Scan for the cell matching the given text and deliver its [x, y] coordinate at center. 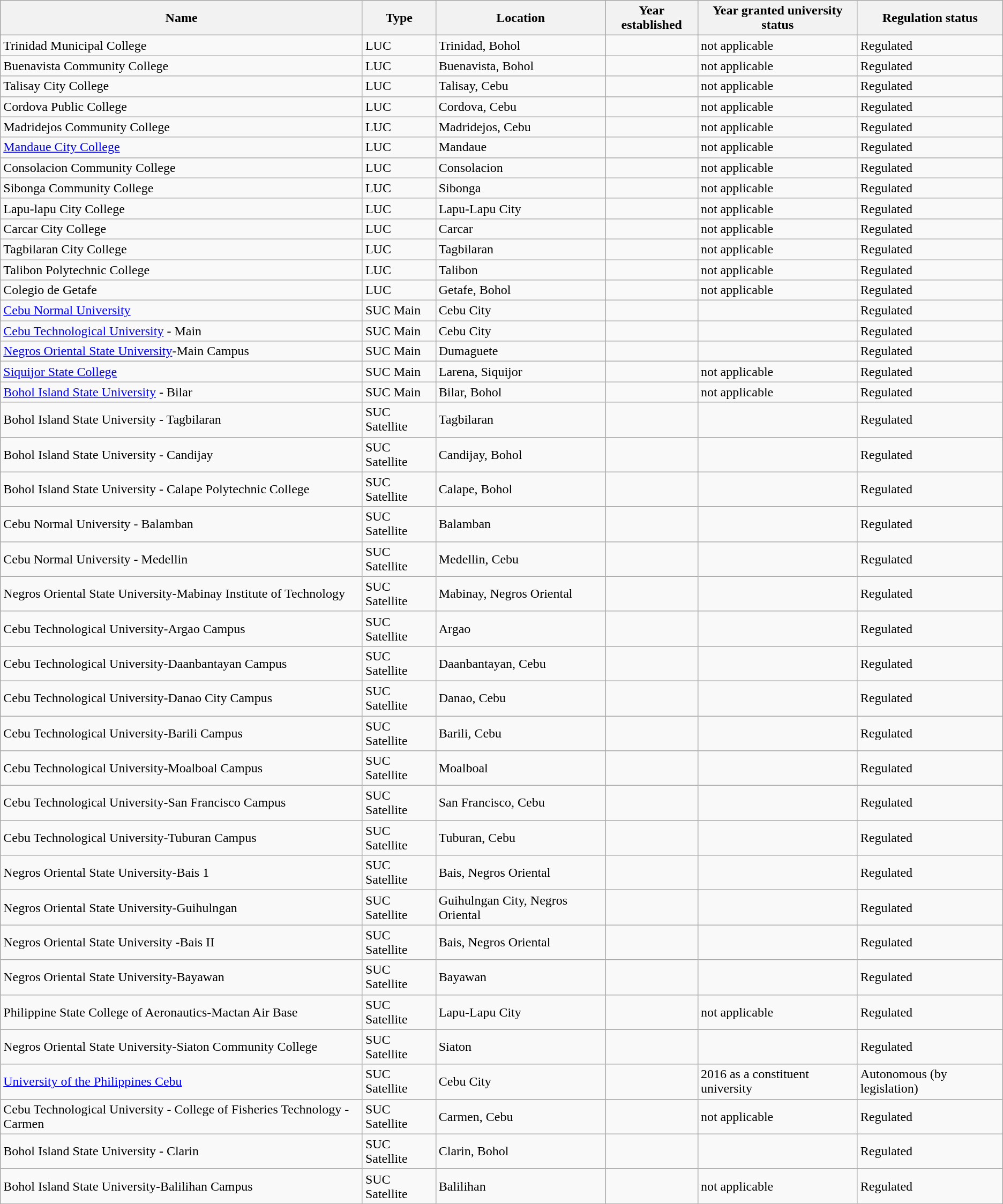
Year granted university status [777, 18]
Negros Oriental State University-Bais 1 [182, 873]
Cebu Technological University-Danao City Campus [182, 698]
Consolacion [521, 168]
Cebu Technological University-Tuburan Campus [182, 838]
Daanbantayan, Cebu [521, 663]
Bohol Island State University - Clarin [182, 1152]
Location [521, 18]
Mabinay, Negros Oriental [521, 593]
2016 as a constituent university [777, 1082]
Madridejos, Cebu [521, 127]
Bohol Island State University - Candijay [182, 454]
Clarin, Bohol [521, 1152]
Cebu Normal University - Balamban [182, 524]
Talibon Polytechnic College [182, 269]
Carcar City College [182, 229]
Colegio de Getafe [182, 290]
Cebu Normal University [182, 311]
Lapu-lapu City College [182, 208]
Talibon [521, 269]
Bilar, Bohol [521, 392]
Cebu Technological University-Moalboal Campus [182, 768]
Trinidad Municipal College [182, 46]
Cebu Normal University - Medellin [182, 559]
Guihulngan City, Negros Oriental [521, 907]
Sibonga Community College [182, 188]
Bohol Island State University - Bilar [182, 392]
Cordova Public College [182, 107]
Cebu Technological University-Argao Campus [182, 629]
Balilihan [521, 1186]
Carmen, Cebu [521, 1116]
Cordova, Cebu [521, 107]
Mandaue [521, 147]
Negros Oriental State University-Siaton Community College [182, 1047]
Sibonga [521, 188]
University of the Philippines Cebu [182, 1082]
Cebu Technological University-Barili Campus [182, 733]
Trinidad, Bohol [521, 46]
Barili, Cebu [521, 733]
Moalboal [521, 768]
Consolacion Community College [182, 168]
Getafe, Bohol [521, 290]
Siquijor State College [182, 372]
Bayawan [521, 977]
Larena, Siquijor [521, 372]
Siaton [521, 1047]
Negros Oriental State University-Guihulngan [182, 907]
Name [182, 18]
Calape, Bohol [521, 490]
Balamban [521, 524]
Madridejos Community College [182, 127]
Buenavista Community College [182, 66]
Autonomous (by legislation) [930, 1082]
Carcar [521, 229]
Bohol Island State University - Tagbilaran [182, 420]
Negros Oriental State University-Bayawan [182, 977]
Tagbilaran City College [182, 249]
Cebu Technological University-San Francisco Campus [182, 803]
Dumaguete [521, 351]
Negros Oriental State University-Main Campus [182, 351]
Candijay, Bohol [521, 454]
Type [399, 18]
Cebu Technological University - Main [182, 331]
Talisay City College [182, 86]
Buenavista, Bohol [521, 66]
Mandaue City College [182, 147]
Tuburan, Cebu [521, 838]
Medellin, Cebu [521, 559]
Cebu Technological University - College of Fisheries Technology - Carmen [182, 1116]
Cebu Technological University-Daanbantayan Campus [182, 663]
Philippine State College of Aeronautics-Mactan Air Base [182, 1012]
Talisay, Cebu [521, 86]
Negros Oriental State University-Mabinay Institute of Technology [182, 593]
Argao [521, 629]
Bohol Island State University-Balilihan Campus [182, 1186]
Bohol Island State University - Calape Polytechnic College [182, 490]
Negros Oriental State University -Bais II [182, 943]
Year established [652, 18]
Danao, Cebu [521, 698]
Regulation status [930, 18]
San Francisco, Cebu [521, 803]
